Return the (X, Y) coordinate for the center point of the cell that contains the specified text.  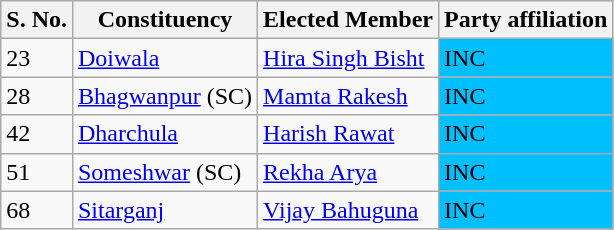
Elected Member (348, 20)
Mamta Rakesh (348, 96)
68 (37, 210)
Harish Rawat (348, 134)
Rekha Arya (348, 172)
Someshwar (SC) (164, 172)
Vijay Bahuguna (348, 210)
Bhagwanpur (SC) (164, 96)
S. No. (37, 20)
23 (37, 58)
51 (37, 172)
42 (37, 134)
Dharchula (164, 134)
Doiwala (164, 58)
Sitarganj (164, 210)
Party affiliation (526, 20)
Constituency (164, 20)
Hira Singh Bisht (348, 58)
28 (37, 96)
